Locate the cell with the specified text and output its (x, y) center coordinate. 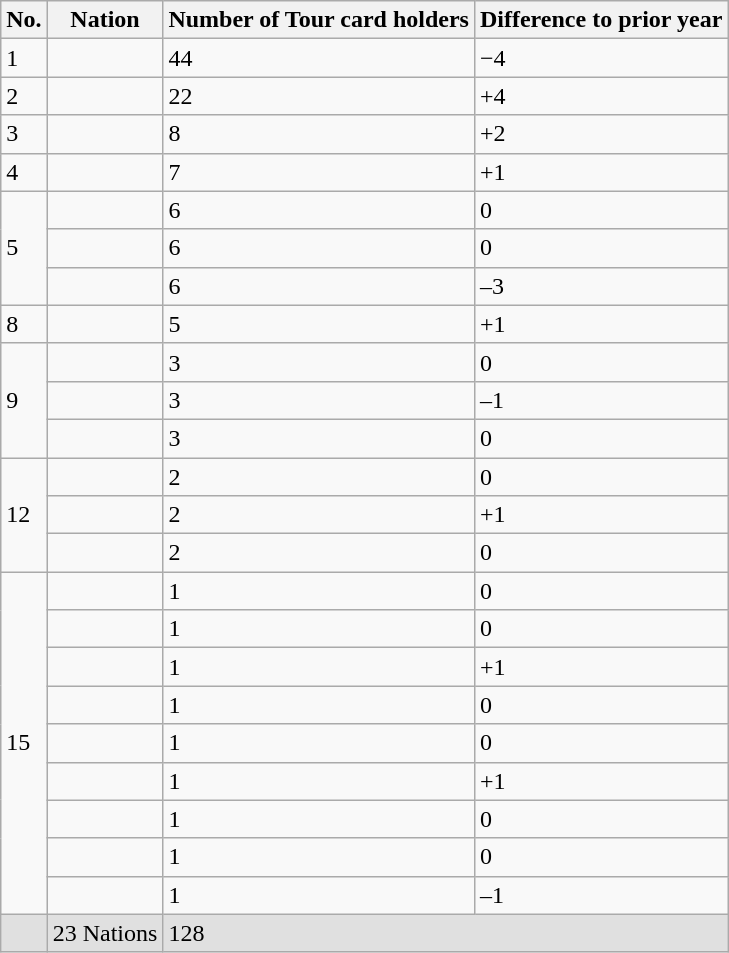
4 (24, 172)
22 (319, 96)
9 (24, 400)
15 (24, 744)
–3 (600, 286)
+2 (600, 134)
Number of Tour card holders (319, 20)
Difference to prior year (600, 20)
Nation (105, 20)
7 (319, 172)
−4 (600, 58)
12 (24, 515)
23 Nations (105, 933)
128 (446, 933)
+4 (600, 96)
No. (24, 20)
44 (319, 58)
